Detect which cell encompasses the target text, then output its (x, y) center coordinate. 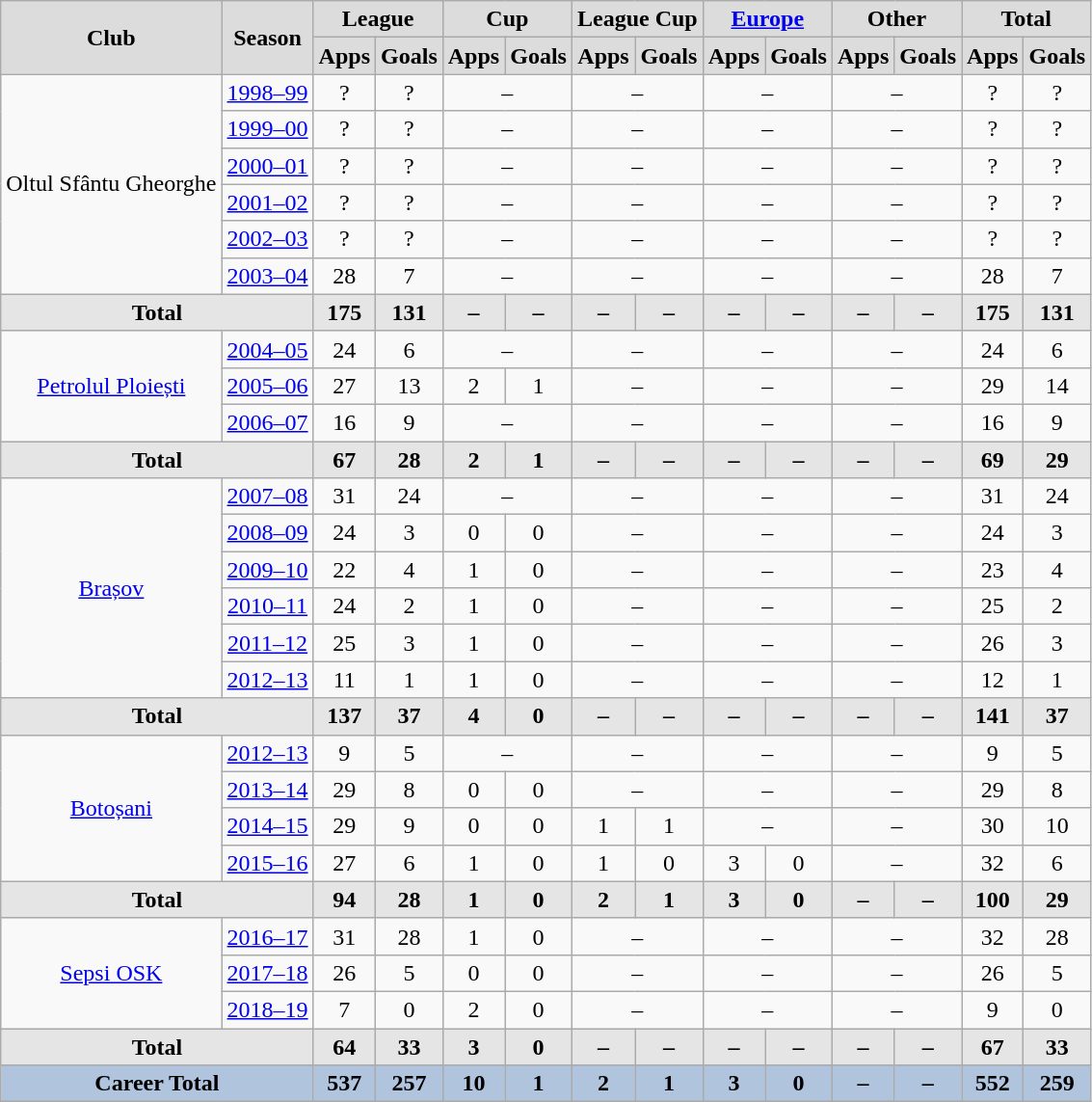
League Cup (637, 19)
1999–00 (268, 129)
2007–08 (268, 497)
22 (344, 570)
1998–99 (268, 93)
12 (993, 680)
Brașov (112, 588)
Cup (507, 19)
257 (410, 1084)
30 (993, 826)
2001–02 (268, 202)
100 (993, 900)
69 (993, 460)
2013–14 (268, 790)
2009–10 (268, 570)
537 (344, 1084)
2018–19 (268, 1009)
Sepsi OSK (112, 973)
2005–06 (268, 386)
Oltul Sfântu Gheorghe (112, 184)
Season (268, 38)
23 (993, 570)
Botoșani (112, 808)
Petrolul Ploiești (112, 386)
11 (344, 680)
141 (993, 716)
64 (344, 1046)
2002–03 (268, 239)
Club (112, 38)
2000–01 (268, 166)
2003–04 (268, 276)
259 (1057, 1084)
94 (344, 900)
Other (896, 19)
137 (344, 716)
2006–07 (268, 422)
552 (993, 1084)
13 (410, 386)
2015–16 (268, 863)
2017–18 (268, 973)
2016–17 (268, 936)
2011–12 (268, 643)
Career Total (157, 1084)
2008–09 (268, 533)
League (378, 19)
2004–05 (268, 349)
Europe (767, 19)
2010–11 (268, 606)
2014–15 (268, 826)
14 (1057, 386)
